Capture the cell that displays the provided text and extract its [x, y] central coordinate. 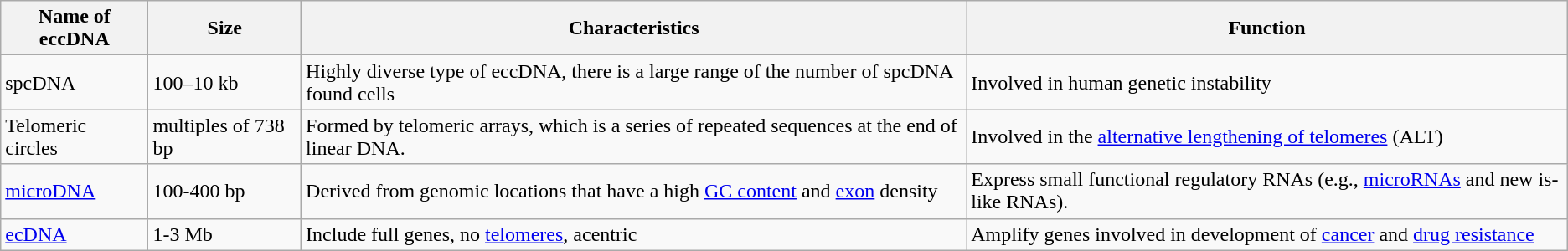
1-3 Mb [224, 234]
Name of eccDNA [75, 28]
Characteristics [634, 28]
Involved in the alternative lengthening of telomeres (ALT) [1267, 137]
Size [224, 28]
Derived from genomic locations that have a high GC content and exon density [634, 191]
microDNA [75, 191]
100-400 bp [224, 191]
Amplify genes involved in development of cancer and drug resistance [1267, 234]
spcDNA [75, 82]
100–10 kb [224, 82]
Formed by telomeric arrays, which is a series of repeated sequences at the end of linear DNA. [634, 137]
Express small functional regulatory RNAs (e.g., microRNAs and new is-like RNAs). [1267, 191]
Include full genes, no telomeres, acentric [634, 234]
multiples of 738 bp [224, 137]
Highly diverse type of eccDNA, there is a large range of the number of spcDNA found cells [634, 82]
ecDNA [75, 234]
Function [1267, 28]
Involved in human genetic instability [1267, 82]
Telomeric circles [75, 137]
